Extract the [X, Y] coordinate from the center of the cell holding the provided text.  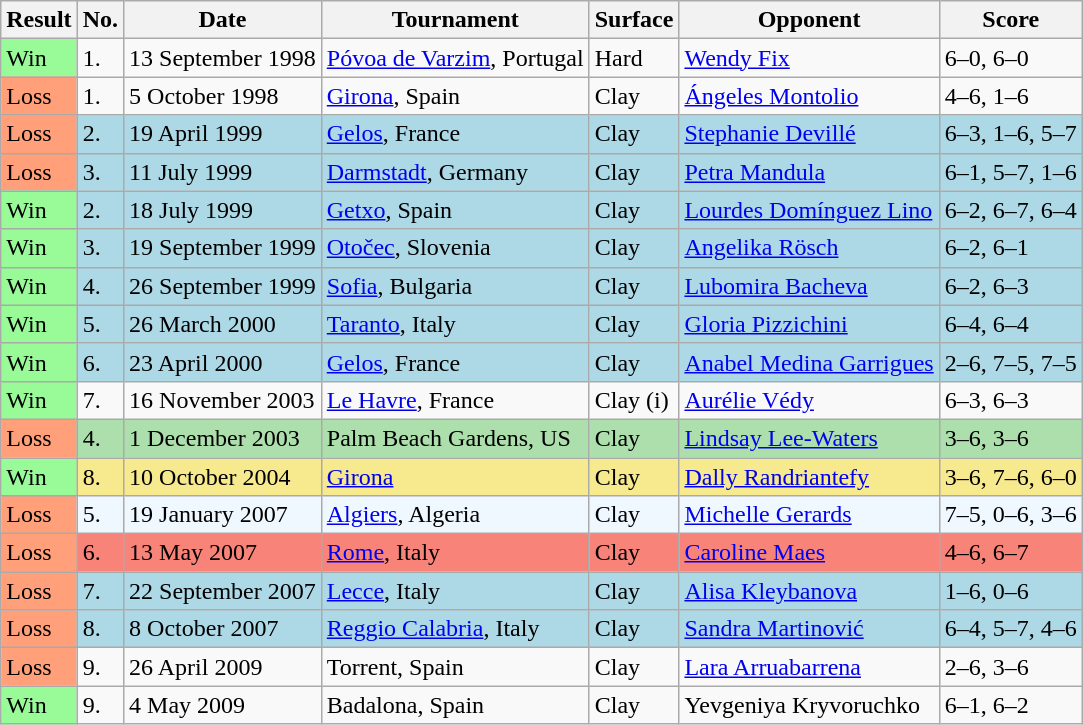
26 April 2009 [223, 667]
6–1, 6–2 [1010, 705]
Date [223, 20]
2–6, 7–5, 7–5 [1010, 362]
Stephanie Devillé [809, 134]
Getxo, Spain [455, 210]
Otočec, Slovenia [455, 248]
26 September 1999 [223, 286]
6–2, 6–1 [1010, 248]
6–2, 6–7, 6–4 [1010, 210]
22 September 2007 [223, 591]
Score [1010, 20]
26 March 2000 [223, 324]
19 September 1999 [223, 248]
18 July 1999 [223, 210]
6–2, 6–3 [1010, 286]
11 July 1999 [223, 172]
Clay (i) [634, 400]
Aurélie Védy [809, 400]
Póvoa de Varzim, Portugal [455, 58]
Lecce, Italy [455, 591]
6–4, 6–4 [1010, 324]
Lara Arruabarrena [809, 667]
7–5, 0–6, 3–6 [1010, 515]
19 January 2007 [223, 515]
2–6, 3–6 [1010, 667]
23 April 2000 [223, 362]
13 September 1998 [223, 58]
5 October 1998 [223, 96]
3–6, 7–6, 6–0 [1010, 477]
Hard [634, 58]
Ángeles Montolio [809, 96]
Badalona, Spain [455, 705]
Dally Randriantefy [809, 477]
4 May 2009 [223, 705]
Le Havre, France [455, 400]
Taranto, Italy [455, 324]
Torrent, Spain [455, 667]
16 November 2003 [223, 400]
10 October 2004 [223, 477]
Rome, Italy [455, 553]
Yevgeniya Kryvoruchko [809, 705]
Lourdes Domínguez Lino [809, 210]
Wendy Fix [809, 58]
Sandra Martinović [809, 629]
6–1, 5–7, 1–6 [1010, 172]
Palm Beach Gardens, US [455, 438]
Darmstadt, Germany [455, 172]
Alisa Kleybanova [809, 591]
Result [39, 20]
Lubomira Bacheva [809, 286]
13 May 2007 [223, 553]
Caroline Maes [809, 553]
Algiers, Algeria [455, 515]
6–3, 1–6, 5–7 [1010, 134]
1 December 2003 [223, 438]
Anabel Medina Garrigues [809, 362]
8 October 2007 [223, 629]
Michelle Gerards [809, 515]
Tournament [455, 20]
Gloria Pizzichini [809, 324]
No. [100, 20]
4–6, 1–6 [1010, 96]
1–6, 0–6 [1010, 591]
6–0, 6–0 [1010, 58]
Surface [634, 20]
Girona, Spain [455, 96]
Girona [455, 477]
Lindsay Lee-Waters [809, 438]
Opponent [809, 20]
Sofia, Bulgaria [455, 286]
6–3, 6–3 [1010, 400]
6–4, 5–7, 4–6 [1010, 629]
Petra Mandula [809, 172]
4–6, 6–7 [1010, 553]
Reggio Calabria, Italy [455, 629]
Angelika Rösch [809, 248]
19 April 1999 [223, 134]
3–6, 3–6 [1010, 438]
